Pinpoint the cell where the given text exists, returning its (x, y) midpoint coordinate. 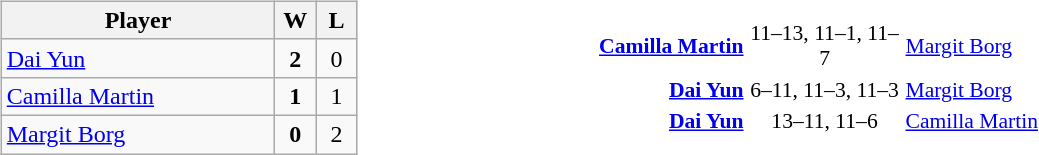
Player (138, 20)
L (336, 20)
W (296, 20)
13–11, 11–6 (824, 121)
Margit Borg (138, 134)
11–13, 11–1, 11–7 (824, 46)
6–11, 11–3, 11–3 (824, 90)
